Return the [X, Y] coordinate for the center point of the cell that contains the specified text.  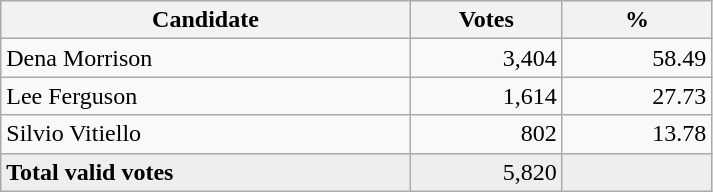
13.78 [637, 134]
802 [486, 134]
5,820 [486, 172]
Lee Ferguson [206, 96]
% [637, 20]
Silvio Vitiello [206, 134]
Total valid votes [206, 172]
Candidate [206, 20]
1,614 [486, 96]
Votes [486, 20]
3,404 [486, 58]
Dena Morrison [206, 58]
27.73 [637, 96]
58.49 [637, 58]
